Search for the cell housing the specified text and yield its (X, Y) center coordinate. 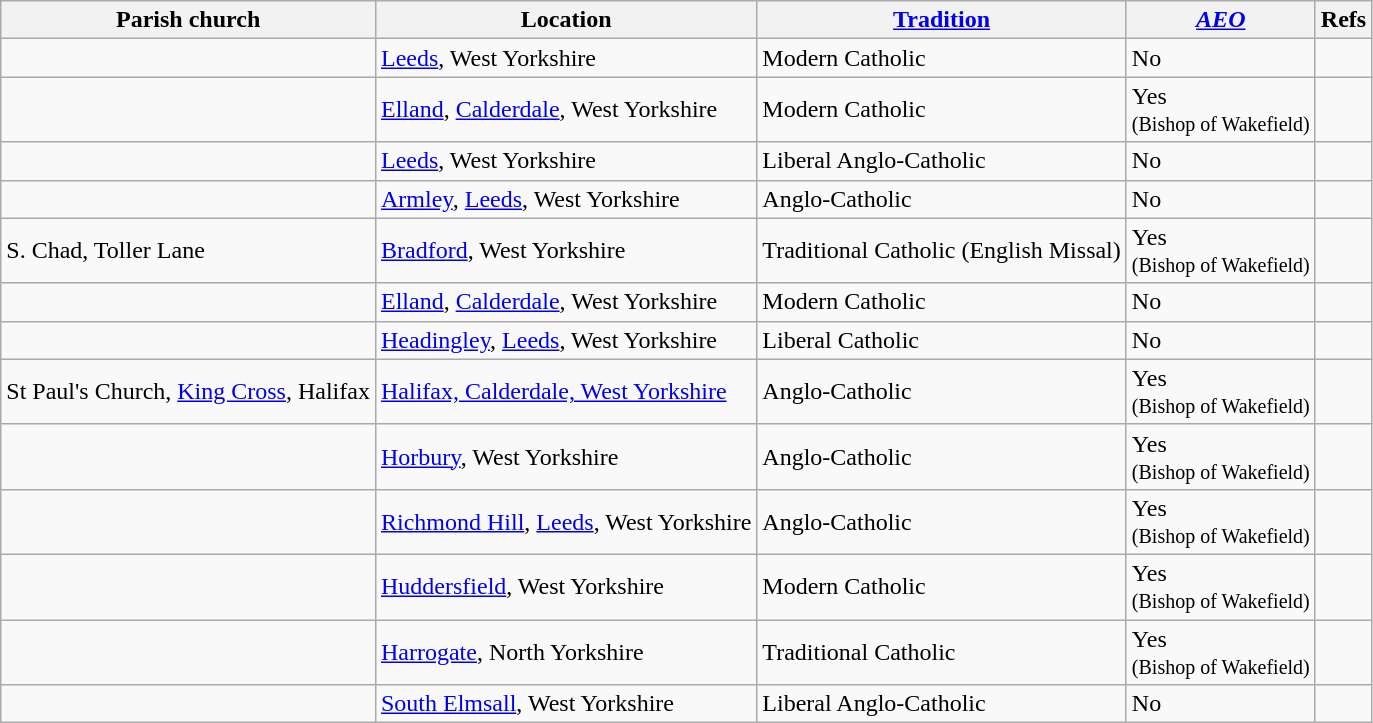
Huddersfield, West Yorkshire (566, 586)
Tradition (942, 20)
St Paul's Church, King Cross, Halifax (188, 392)
Traditional Catholic (English Missal) (942, 250)
Bradford, West Yorkshire (566, 250)
Harrogate, North Yorkshire (566, 652)
S. Chad, Toller Lane (188, 250)
Parish church (188, 20)
Headingley, Leeds, West Yorkshire (566, 340)
Halifax, Calderdale, West Yorkshire (566, 392)
South Elmsall, West Yorkshire (566, 704)
Armley, Leeds, West Yorkshire (566, 199)
Horbury, West Yorkshire (566, 456)
AEO (1220, 20)
Refs (1343, 20)
Liberal Catholic (942, 340)
Traditional Catholic (942, 652)
Richmond Hill, Leeds, West Yorkshire (566, 522)
Location (566, 20)
